Search for the cell housing the specified text and yield its [X, Y] center coordinate. 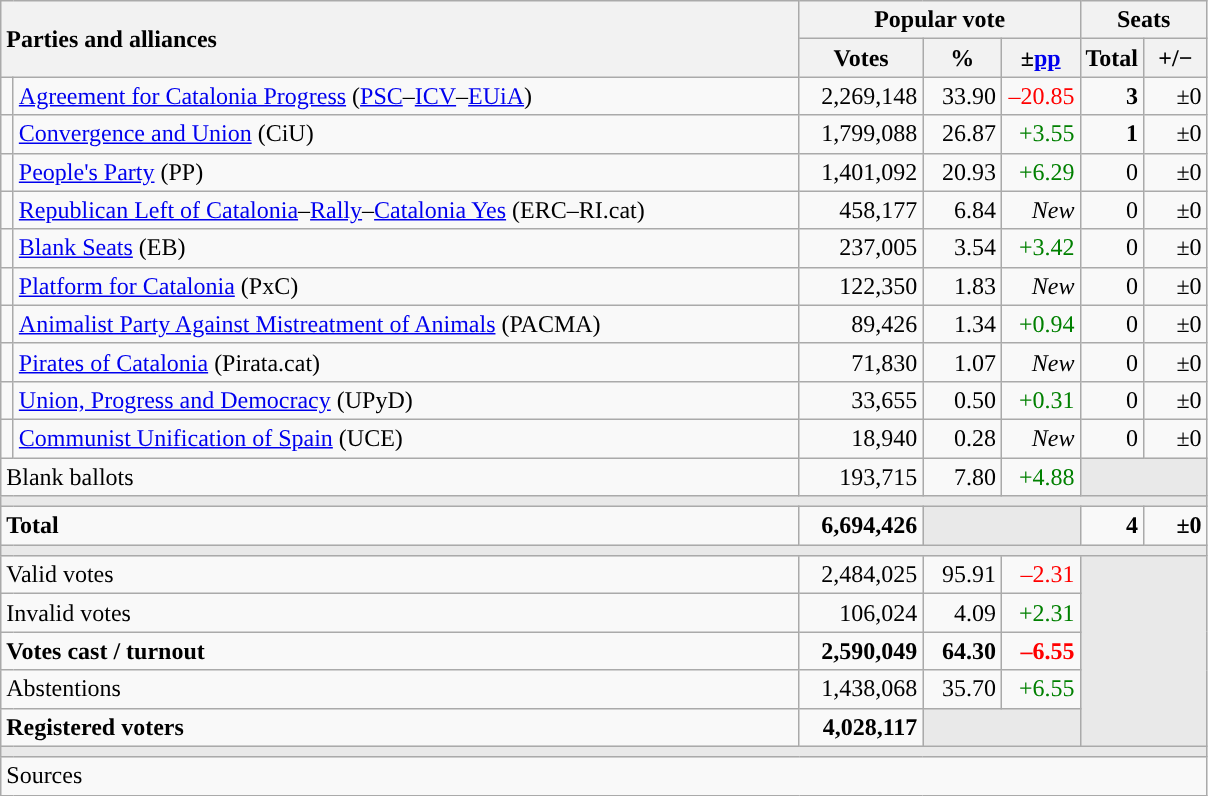
+2.31 [1040, 613]
1.07 [962, 362]
20.93 [962, 172]
Popular vote [940, 20]
0.28 [962, 438]
4 [1112, 526]
+4.88 [1040, 477]
Agreement for Catalonia Progress (PSC–ICV–EUiA) [406, 96]
Blank Seats (EB) [406, 248]
+0.31 [1040, 400]
1.83 [962, 286]
1,438,068 [861, 689]
3 [1112, 96]
Votes cast / turnout [400, 651]
Parties and alliances [400, 39]
458,177 [861, 210]
3.54 [962, 248]
4,028,117 [861, 727]
Republican Left of Catalonia–Rally–Catalonia Yes (ERC–RI.cat) [406, 210]
1 [1112, 134]
Seats [1144, 20]
People's Party (PP) [406, 172]
122,350 [861, 286]
+3.42 [1040, 248]
2,590,049 [861, 651]
Platform for Catalonia (PxC) [406, 286]
+/− [1176, 58]
Valid votes [400, 575]
Invalid votes [400, 613]
Convergence and Union (CiU) [406, 134]
1.34 [962, 324]
1,799,088 [861, 134]
–2.31 [1040, 575]
+6.29 [1040, 172]
Communist Unification of Spain (UCE) [406, 438]
7.80 [962, 477]
+0.94 [1040, 324]
Animalist Party Against Mistreatment of Animals (PACMA) [406, 324]
Sources [604, 776]
26.87 [962, 134]
6.84 [962, 210]
106,024 [861, 613]
4.09 [962, 613]
33,655 [861, 400]
2,484,025 [861, 575]
33.90 [962, 96]
0.50 [962, 400]
Abstentions [400, 689]
1,401,092 [861, 172]
% [962, 58]
64.30 [962, 651]
Union, Progress and Democracy (UPyD) [406, 400]
±pp [1040, 58]
+3.55 [1040, 134]
71,830 [861, 362]
Blank ballots [400, 477]
89,426 [861, 324]
Pirates of Catalonia (Pirata.cat) [406, 362]
–20.85 [1040, 96]
–6.55 [1040, 651]
+6.55 [1040, 689]
Registered voters [400, 727]
193,715 [861, 477]
2,269,148 [861, 96]
35.70 [962, 689]
237,005 [861, 248]
Votes [861, 58]
95.91 [962, 575]
6,694,426 [861, 526]
18,940 [861, 438]
